Return the (x, y) coordinate for the center point of the cell that contains the specified text.  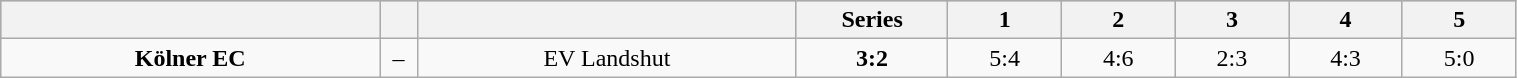
2 (1118, 20)
4:3 (1346, 58)
4:6 (1118, 58)
5 (1459, 20)
– (399, 58)
3 (1232, 20)
2:3 (1232, 58)
5:4 (1005, 58)
4 (1346, 20)
Series (872, 20)
3:2 (872, 58)
5:0 (1459, 58)
EV Landshut (606, 58)
Kölner EC (190, 58)
1 (1005, 20)
